Find where the given text appears and provide that cell's center as (x, y) coordinate. 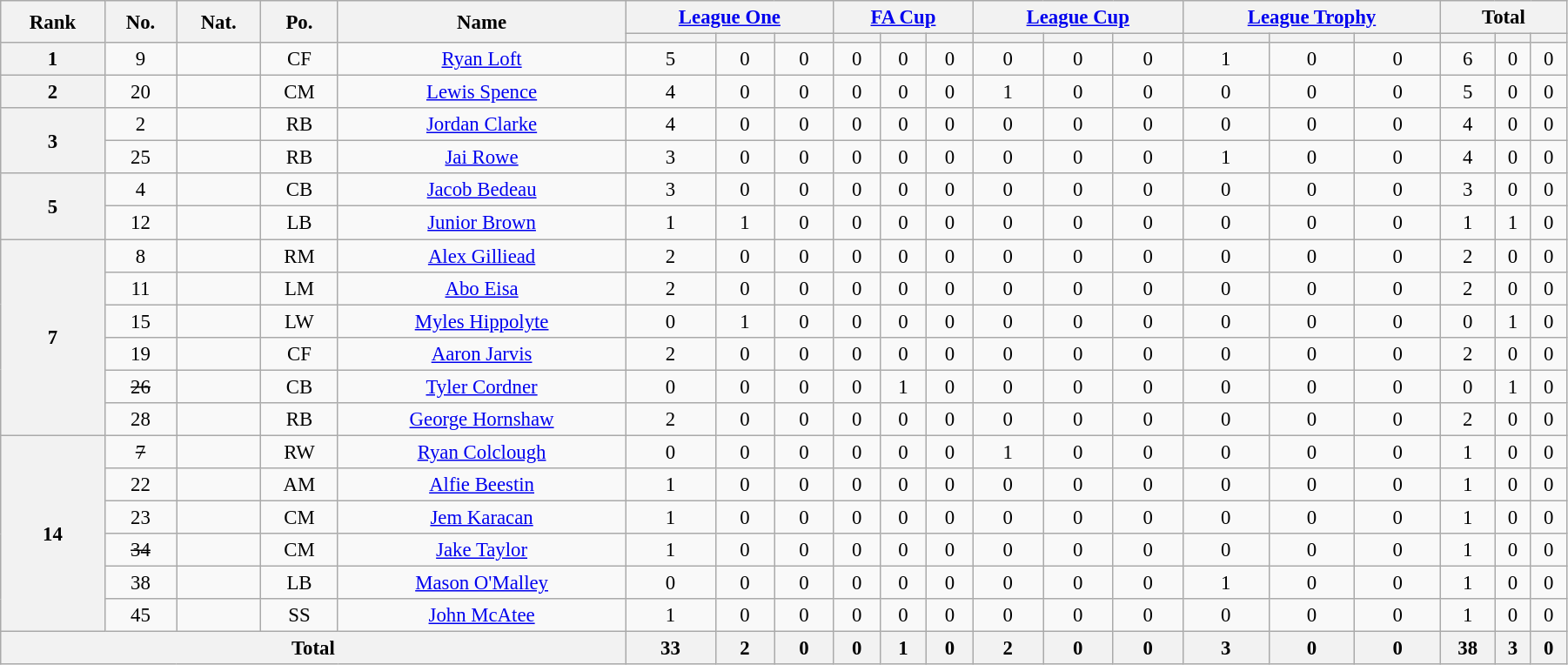
AM (299, 485)
League One (729, 17)
23 (141, 517)
26 (141, 386)
League Cup (1077, 17)
33 (670, 648)
25 (141, 158)
Jai Rowe (482, 158)
Po. (299, 22)
14 (52, 534)
Name (482, 22)
LW (299, 321)
20 (141, 92)
John McAtee (482, 615)
RW (299, 452)
Myles Hippolyte (482, 321)
19 (141, 353)
Abo Eisa (482, 288)
No. (141, 22)
Rank (52, 22)
11 (141, 288)
8 (141, 256)
Jem Karacan (482, 517)
Ryan Colclough (482, 452)
22 (141, 485)
Ryan Loft (482, 59)
45 (141, 615)
LM (299, 288)
12 (141, 223)
Nat. (219, 22)
Jacob Bedeau (482, 191)
Alex Gilliead (482, 256)
6 (1467, 59)
34 (141, 550)
9 (141, 59)
League Trophy (1311, 17)
Alfie Beestin (482, 485)
Jake Taylor (482, 550)
George Hornshaw (482, 420)
Junior Brown (482, 223)
Jordan Clarke (482, 124)
Tyler Cordner (482, 386)
SS (299, 615)
FA Cup (903, 17)
15 (141, 321)
Aaron Jarvis (482, 353)
28 (141, 420)
Mason O'Malley (482, 583)
Lewis Spence (482, 92)
RM (299, 256)
